Return the (X, Y) coordinate for the center point of the cell that contains the specified text.  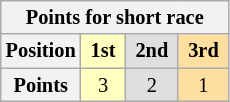
3rd (203, 51)
3 (104, 85)
2 (152, 85)
1st (104, 51)
2nd (152, 51)
Position (41, 51)
Points for short race (115, 17)
Points (41, 85)
1 (203, 85)
